Return the (X, Y) coordinate for the center point of the cell that contains the specified text.  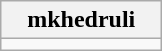
mkhedruli (82, 20)
